Pinpoint the cell where the given text exists, returning its (X, Y) midpoint coordinate. 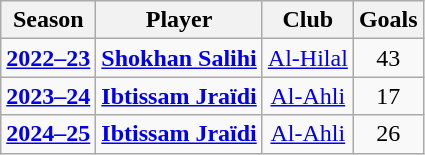
Club (308, 20)
Player (179, 20)
Al-Hilal (308, 58)
17 (388, 96)
Shokhan Salihi (179, 58)
26 (388, 134)
Season (48, 20)
2022–23 (48, 58)
Goals (388, 20)
43 (388, 58)
2023–24 (48, 96)
2024–25 (48, 134)
